Detect which cell encompasses the target text, then output its (X, Y) center coordinate. 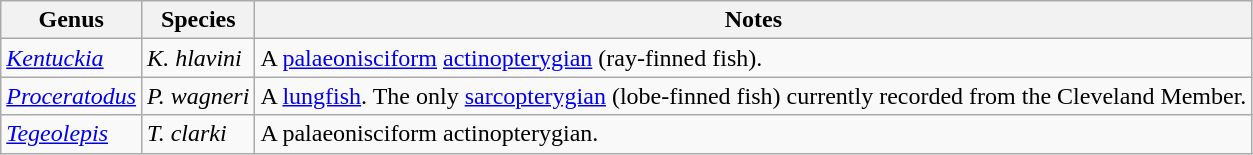
P. wagneri (198, 96)
Species (198, 20)
Genus (72, 20)
Tegeolepis (72, 134)
A lungfish. The only sarcopterygian (lobe-finned fish) currently recorded from the Cleveland Member. (754, 96)
K. hlavini (198, 58)
T. clarki (198, 134)
A palaeonisciform actinopterygian. (754, 134)
A palaeonisciform actinopterygian (ray-finned fish). (754, 58)
Kentuckia (72, 58)
Notes (754, 20)
Proceratodus (72, 96)
